Provide the (X, Y) coordinate of the cell's center where the given text is located.  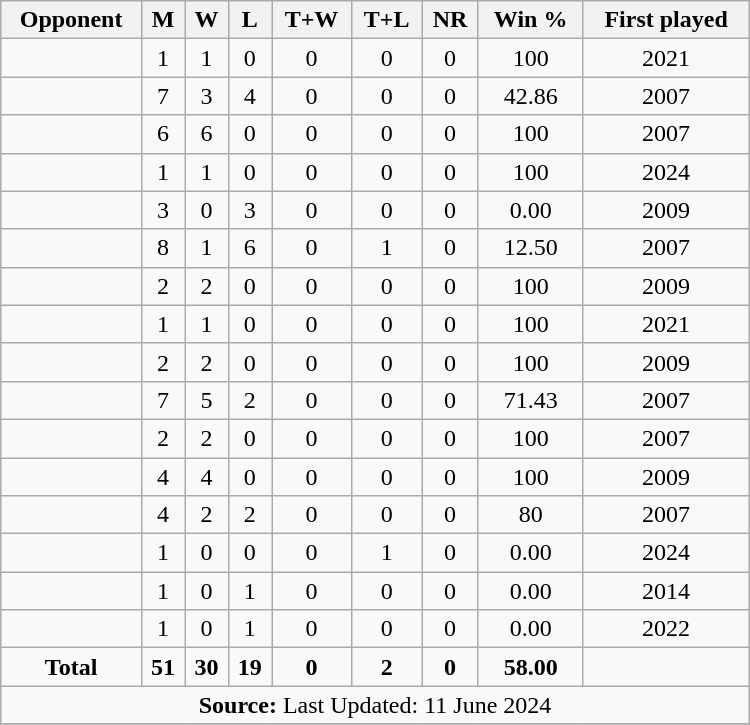
L (250, 20)
Opponent (72, 20)
Total (72, 667)
2014 (666, 591)
Win % (530, 20)
5 (206, 400)
NR (450, 20)
58.00 (530, 667)
2022 (666, 629)
19 (250, 667)
80 (530, 515)
12.50 (530, 248)
42.86 (530, 96)
30 (206, 667)
71.43 (530, 400)
M (162, 20)
8 (162, 248)
T+L (387, 20)
T+W (312, 20)
51 (162, 667)
W (206, 20)
First played (666, 20)
Source: Last Updated: 11 June 2024 (375, 705)
